Provide the (x, y) coordinate of the cell's center where the given text is located.  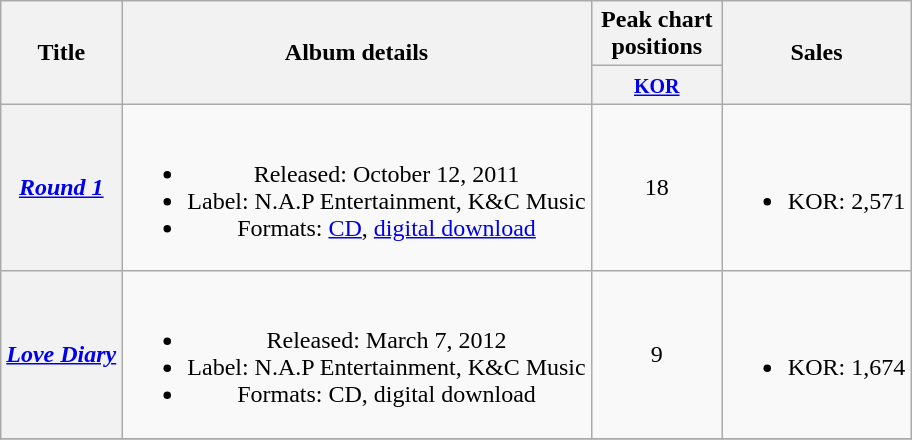
Love Diary (62, 354)
KOR: 1,674 (816, 354)
Released: October 12, 2011Label: N.A.P Entertainment, K&C MusicFormats: CD, digital download (356, 188)
Album details (356, 52)
KOR (656, 85)
Released: March 7, 2012Label: N.A.P Entertainment, K&C MusicFormats: CD, digital download (356, 354)
18 (656, 188)
Peak chart positions (656, 34)
9 (656, 354)
Title (62, 52)
Round 1 (62, 188)
Sales (816, 52)
KOR: 2,571 (816, 188)
